Return the (x, y) coordinate for the center point of the cell that contains the specified text.  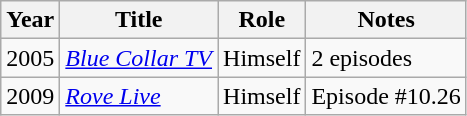
2005 (30, 58)
Blue Collar TV (139, 58)
2009 (30, 96)
Year (30, 20)
Title (139, 20)
Rove Live (139, 96)
Episode #10.26 (386, 96)
Notes (386, 20)
2 episodes (386, 58)
Role (262, 20)
